Search for the cell housing the specified text and yield its (x, y) center coordinate. 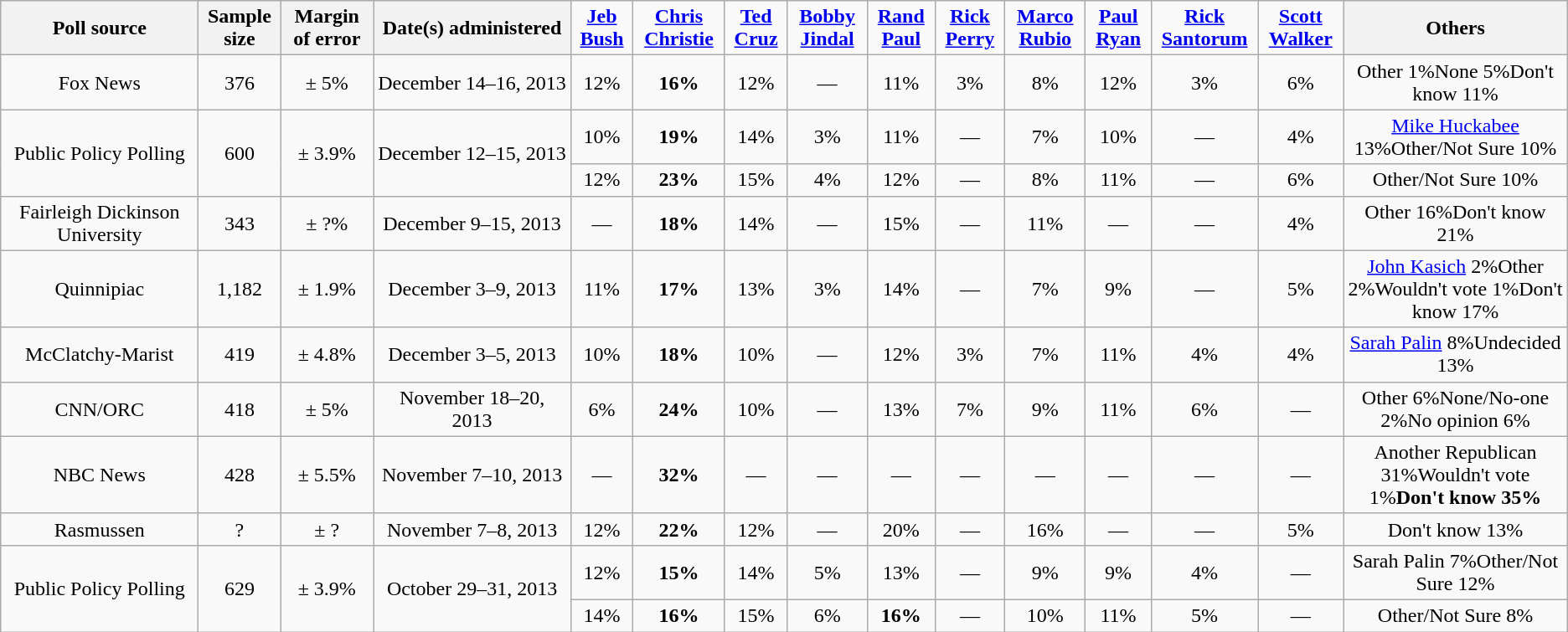
24% (678, 408)
Fairleigh Dickinson University (100, 223)
Margin of error (327, 28)
Sarah Palin 7%Other/Not Sure 12% (1456, 573)
Marco Rubio (1045, 28)
October 29–31, 2013 (472, 588)
Don't know 13% (1456, 529)
Sarah Palin 8%Undecided 13% (1456, 355)
± 5.5% (327, 475)
CNN/ORC (100, 408)
McClatchy-Marist (100, 355)
Bobby Jindal (828, 28)
428 (240, 475)
± ?% (327, 223)
Rasmussen (100, 529)
± ? (327, 529)
December 14–16, 2013 (472, 82)
Others (1456, 28)
Other 1%None 5%Don't know 11% (1456, 82)
Poll source (100, 28)
418 (240, 408)
Other/Not Sure 8% (1456, 615)
November 7–10, 2013 (472, 475)
Date(s) administered (472, 28)
Rick Santorum (1204, 28)
NBC News (100, 475)
22% (678, 529)
December 3–5, 2013 (472, 355)
Jeb Bush (602, 28)
? (240, 529)
Another Republican 31%Wouldn't vote 1%Don't know 35% (1456, 475)
November 18–20, 2013 (472, 408)
November 7–8, 2013 (472, 529)
600 (240, 152)
20% (901, 529)
Paul Ryan (1118, 28)
32% (678, 475)
Ted Cruz (756, 28)
Rand Paul (901, 28)
19% (678, 137)
Chris Christie (678, 28)
17% (678, 289)
1,182 (240, 289)
± 4.8% (327, 355)
343 (240, 223)
Other 6%None/No-one 2%No opinion 6% (1456, 408)
John Kasich 2%Other 2%Wouldn't vote 1%Don't know 17% (1456, 289)
Mike Huckabee 13%Other/Not Sure 10% (1456, 137)
± 1.9% (327, 289)
Fox News (100, 82)
23% (678, 180)
419 (240, 355)
December 12–15, 2013 (472, 152)
December 3–9, 2013 (472, 289)
Quinnipiac (100, 289)
376 (240, 82)
December 9–15, 2013 (472, 223)
Sample size (240, 28)
629 (240, 588)
Rick Perry (970, 28)
Scott Walker (1301, 28)
Other/Not Sure 10% (1456, 180)
Other 16%Don't know 21% (1456, 223)
